Scan for the cell matching the given text and deliver its (X, Y) coordinate at center. 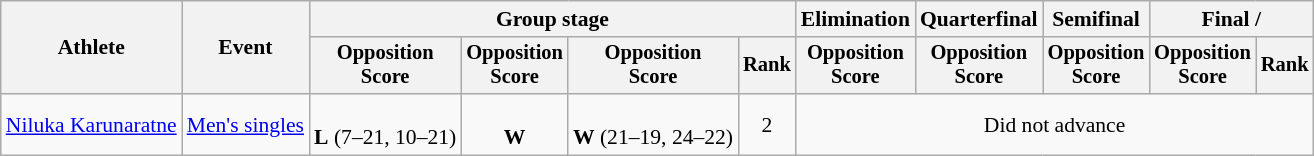
Men's singles (246, 124)
Elimination (856, 19)
Quarterfinal (979, 19)
Final / (1231, 19)
W (21–19, 24–22) (653, 124)
Athlete (92, 48)
Event (246, 48)
W (514, 124)
Group stage (552, 19)
Semifinal (1096, 19)
L (7–21, 10–21) (385, 124)
Did not advance (1055, 124)
2 (767, 124)
Niluka Karunaratne (92, 124)
